Pinpoint the cell where the given text exists, returning its (x, y) midpoint coordinate. 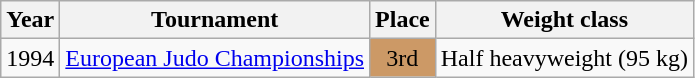
3rd (403, 58)
Weight class (564, 20)
1994 (30, 58)
Tournament (215, 20)
Half heavyweight (95 kg) (564, 58)
Place (403, 20)
European Judo Championships (215, 58)
Year (30, 20)
